Extract the [x, y] coordinate from the center of the cell holding the provided text.  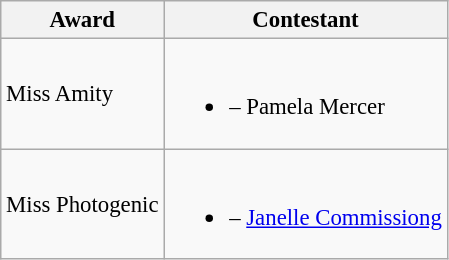
Contestant [306, 20]
Miss Photogenic [82, 204]
– Janelle Commissiong [306, 204]
Miss Amity [82, 94]
– Pamela Mercer [306, 94]
Award [82, 20]
